Output the [x, y] coordinate of the center of the cell containing the given text.  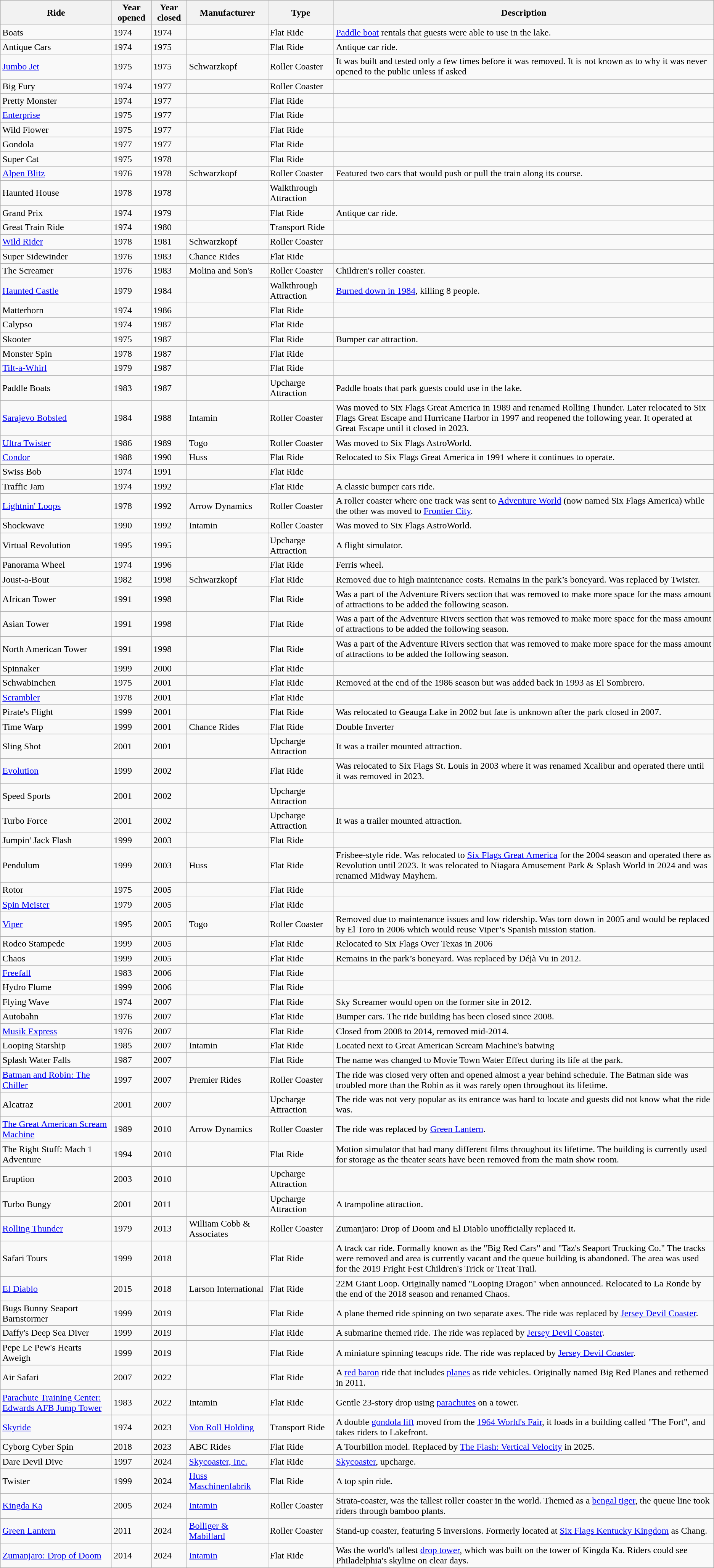
Wild Rider [56, 242]
1980 [169, 227]
Autobahn [56, 1016]
1982 [132, 580]
A double gondola lift moved from the 1964 World's Fair, it loads in a building called "The Fort", and takes riders to Lakefront. [524, 1427]
Hydro Flume [56, 987]
The name was changed to Movie Town Water Effect during its life at the park. [524, 1060]
Twister [56, 1481]
It was built and tested only a few times before it was removed. It is not known as to why it was never opened to the public unless if asked [524, 66]
Grand Prix [56, 213]
Burned down in 1984, killing 8 people. [524, 291]
A flight simulator. [524, 546]
Virtual Revolution [56, 546]
Located next to Great American Scream Machine's batwing [524, 1045]
Chaos [56, 958]
Parachute Training Center: Edwards AFB Jump Tower [56, 1402]
Pepe Le Pew's Hearts Aweigh [56, 1353]
Haunted Castle [56, 291]
Joust-a-Bout [56, 580]
Gondola [56, 144]
Freefall [56, 973]
Musik Express [56, 1031]
Double Inverter [524, 726]
The Screamer [56, 271]
Matterhorn [56, 310]
Jumpin' Jack Flash [56, 840]
Swiss Bob [56, 472]
Shockwave [56, 526]
Tilt-a-Whirl [56, 368]
2014 [132, 1556]
Description [524, 13]
Haunted House [56, 193]
Type [301, 13]
Cyborg Cyber Spin [56, 1447]
Skycoaster, upcharge. [524, 1462]
Condor [56, 457]
1985 [132, 1045]
Removed due to high maintenance costs. Remains in the park’s boneyard. Was replaced by Twister. [524, 580]
Children's roller coaster. [524, 271]
Flying Wave [56, 1002]
Bolliger & Mabillard [227, 1531]
Stand-up coaster, featuring 5 inversions. Formerly located at Six Flags Kentucky Kingdom as Chang. [524, 1531]
A miniature spinning teacups ride. The ride was replaced by Jersey Devil Coaster. [524, 1353]
Splash Water Falls [56, 1060]
Daffy's Deep Sea Diver [56, 1333]
Remains in the park’s boneyard. Was replaced by Déjà Vu in 2012. [524, 958]
Was relocated to Six Flags St. Louis in 2003 where it was renamed Xcalibur and operated there until it was removed in 2023. [524, 771]
North American Tower [56, 649]
Paddle Boats [56, 388]
Kingda Ka [56, 1506]
Turbo Force [56, 821]
Paddle boat rentals that guests were able to use in the lake. [524, 32]
Bumper cars. The ride building has been closed since 2008. [524, 1016]
Sarajevo Bobsled [56, 418]
Von Roll Holding [227, 1427]
Removed at the end of the 1986 season but was added back in 1993 as El Sombrero. [524, 683]
Boats [56, 32]
Jumbo Jet [56, 66]
Green Lantern [56, 1531]
Larson International [227, 1289]
Time Warp [56, 726]
Bumper car attraction. [524, 339]
A classic bumper cars ride. [524, 486]
Ride [56, 13]
Skooter [56, 339]
A top spin ride. [524, 1481]
Turbo Bungy [56, 1204]
Skyride [56, 1427]
A roller coaster where one track was sent to Adventure World (now named Six Flags America) while the other was moved to Frontier City. [524, 506]
2000 [169, 668]
Was relocated to Geauga Lake in 2002 but fate is unknown after the park closed in 2007. [524, 712]
Calypso [56, 325]
1981 [169, 242]
The Great American Scream Machine [56, 1129]
A submarine themed ride. The ride was replaced by Jersey Devil Coaster. [524, 1333]
Evolution [56, 771]
Air Safari [56, 1377]
Big Fury [56, 86]
Pendulum [56, 865]
Ferris wheel. [524, 565]
Safari Tours [56, 1259]
1994 [132, 1154]
Relocated to Six Flags Over Texas in 2006 [524, 944]
Batman and Robin: The Chiller [56, 1080]
Premier Rides [227, 1080]
William Cobb & Associates [227, 1228]
Ultra Twister [56, 443]
Eruption [56, 1179]
Asian Tower [56, 624]
Super Cat [56, 159]
The Right Stuff: Mach 1 Adventure [56, 1154]
Wild Flower [56, 130]
Rodeo Stampede [56, 944]
2013 [169, 1228]
Traffic Jam [56, 486]
Schwabinchen [56, 683]
The ride was not very popular as its entrance was hard to locate and guests did not know what the ride was. [524, 1105]
Bugs Bunny Seaport Barnstormer [56, 1313]
Dare Devil Dive [56, 1462]
Relocated to Six Flags Great America in 1991 where it continues to operate. [524, 457]
Manufacturer [227, 13]
Zumanjaro: Drop of Doom and El Diablo unofficially replaced it. [524, 1228]
22M Giant Loop. Originally named "Looping Dragon" when announced. Relocated to La Ronde by the end of the 2018 season and renamed Chaos. [524, 1289]
Paddle boats that park guests could use in the lake. [524, 388]
A red baron ride that includes planes as ride vehicles. Originally named Big Red Planes and rethemed in 2011. [524, 1377]
Looping Starship [56, 1045]
Pretty Monster [56, 101]
A Tourbillon model. Replaced by The Flash: Vertical Velocity in 2025. [524, 1447]
A trampoline attraction. [524, 1204]
Year opened [132, 13]
Was the world's tallest drop tower, which was built on the tower of Kingda Ka. Riders could see Philadelphia's skyline on clear days. [524, 1556]
ABC Rides [227, 1447]
Alpen Blitz [56, 173]
Alcatraz [56, 1105]
Closed from 2008 to 2014, removed mid-2014. [524, 1031]
Great Train Ride [56, 227]
Huss Maschinenfabrik [227, 1481]
Zumanjaro: Drop of Doom [56, 1556]
Molina and Son's [227, 271]
Strata-coaster, was the tallest roller coaster in the world. Themed as a bengal tiger, the queue line took riders through bamboo plants. [524, 1506]
Viper [56, 924]
A plane themed ride spinning on two separate axes. The ride was replaced by Jersey Devil Coaster. [524, 1313]
Enterprise [56, 115]
Rolling Thunder [56, 1228]
Year closed [169, 13]
Panorama Wheel [56, 565]
Rotor [56, 890]
Sky Screamer would open on the former site in 2012. [524, 1002]
Pirate's Flight [56, 712]
Featured two cars that would push or pull the train along its course. [524, 173]
2015 [132, 1289]
The ride was replaced by Green Lantern. [524, 1129]
Scrambler [56, 697]
Super Sidewinder [56, 256]
Gentle 23-story drop using parachutes on a tower. [524, 1402]
1996 [169, 565]
African Tower [56, 599]
Speed Sports [56, 796]
Skycoaster, Inc. [227, 1462]
El Diablo [56, 1289]
Antique Cars [56, 47]
Sling Shot [56, 746]
Spinnaker [56, 668]
Lightnin' Loops [56, 506]
Monster Spin [56, 354]
Spin Meister [56, 905]
